Determine the [x, y] coordinate at the center of the cell enclosing the given text.  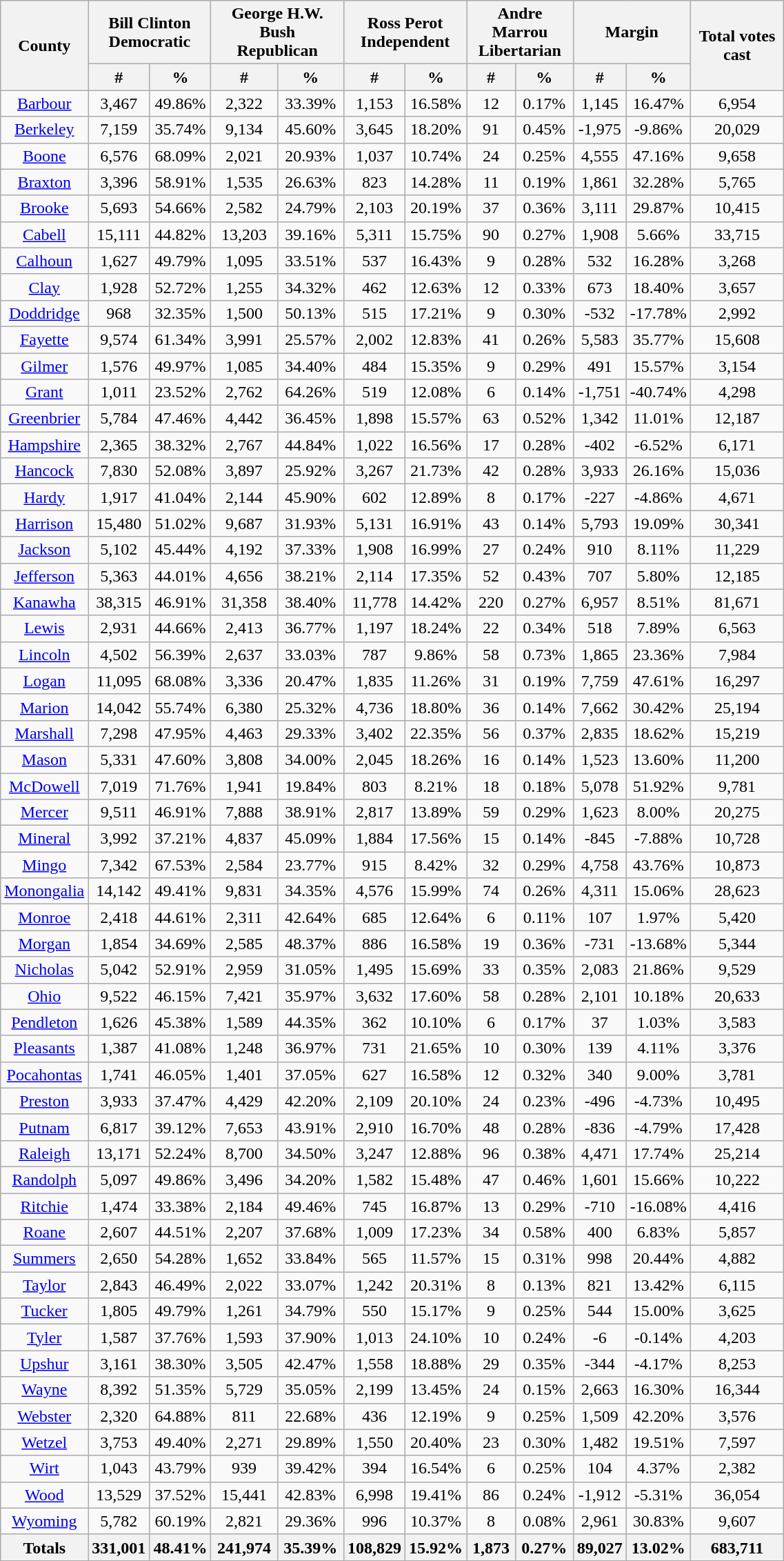
13.02% [658, 1547]
-40.74% [658, 392]
45.09% [310, 839]
42.47% [310, 1364]
-17.78% [658, 313]
56.39% [181, 655]
Mercer [44, 813]
8.11% [658, 550]
1,873 [491, 1547]
42.83% [310, 1495]
4,192 [244, 550]
4,555 [600, 156]
Hancock [44, 471]
20.19% [436, 208]
4,736 [374, 707]
1,623 [600, 813]
1,500 [244, 313]
16 [491, 759]
11,229 [737, 550]
Lincoln [44, 655]
18.26% [436, 759]
15,111 [119, 235]
787 [374, 655]
7,342 [119, 865]
33 [491, 970]
18.40% [658, 287]
25.32% [310, 707]
48 [491, 1127]
Braxton [44, 182]
1,342 [600, 419]
Wood [44, 1495]
5,344 [737, 944]
36 [491, 707]
20.93% [310, 156]
1,509 [600, 1416]
47.60% [181, 759]
15,441 [244, 1495]
31.93% [310, 524]
12.64% [436, 917]
19.51% [658, 1442]
1,043 [119, 1469]
10.37% [436, 1521]
12.19% [436, 1416]
5,765 [737, 182]
59 [491, 813]
9,574 [119, 339]
2,322 [244, 103]
1,037 [374, 156]
-6.52% [658, 445]
5.80% [658, 576]
-344 [600, 1364]
2,767 [244, 445]
-6 [600, 1338]
7,019 [119, 786]
Upshur [44, 1364]
54.28% [181, 1259]
2,083 [600, 970]
5,078 [600, 786]
42.64% [310, 917]
0.43% [544, 576]
11,778 [374, 602]
22.68% [310, 1416]
5,363 [119, 576]
31 [491, 681]
7,421 [244, 996]
7,984 [737, 655]
9,529 [737, 970]
Greenbrier [44, 419]
34.32% [310, 287]
2,931 [119, 628]
0.37% [544, 733]
71.76% [181, 786]
4,429 [244, 1101]
6,576 [119, 156]
Marshall [44, 733]
4,758 [600, 865]
30,341 [737, 524]
1,627 [119, 261]
64.88% [181, 1416]
29 [491, 1364]
1,387 [119, 1048]
Bill ClintonDemocratic [150, 32]
1,884 [374, 839]
15.92% [436, 1547]
63 [491, 419]
23 [491, 1442]
3,657 [737, 287]
34.79% [310, 1311]
Grant [44, 392]
9,831 [244, 891]
2,365 [119, 445]
673 [600, 287]
7,759 [600, 681]
1,009 [374, 1233]
0.31% [544, 1259]
12,187 [737, 419]
George H.W. BushRepublican [277, 32]
0.52% [544, 419]
29.33% [310, 733]
939 [244, 1469]
2,637 [244, 655]
33.07% [310, 1285]
15,480 [119, 524]
25.92% [310, 471]
3,402 [374, 733]
4,298 [737, 392]
1,626 [119, 1022]
49.97% [181, 366]
13.42% [658, 1285]
731 [374, 1048]
Andre MarrouLibertarian [520, 32]
3,267 [374, 471]
Mineral [44, 839]
Morgan [44, 944]
20.44% [658, 1259]
2,663 [600, 1390]
37.33% [310, 550]
67.53% [181, 865]
2,762 [244, 392]
13.60% [658, 759]
8.21% [436, 786]
436 [374, 1416]
362 [374, 1022]
Taylor [44, 1285]
4,203 [737, 1338]
2,582 [244, 208]
33.38% [181, 1206]
1,741 [119, 1075]
16.30% [658, 1390]
3,632 [374, 996]
5,097 [119, 1180]
15,608 [737, 339]
Wyoming [44, 1521]
41 [491, 339]
3,467 [119, 103]
4,311 [600, 891]
823 [374, 182]
2,382 [737, 1469]
18.24% [436, 628]
Boone [44, 156]
996 [374, 1521]
60.19% [181, 1521]
2,821 [244, 1521]
10,728 [737, 839]
484 [374, 366]
2,650 [119, 1259]
9,134 [244, 130]
Summers [44, 1259]
36,054 [737, 1495]
2,959 [244, 970]
0.18% [544, 786]
Monroe [44, 917]
-4.86% [658, 497]
3,781 [737, 1075]
532 [600, 261]
Brooke [44, 208]
16.56% [436, 445]
0.73% [544, 655]
11.26% [436, 681]
5,693 [119, 208]
1,854 [119, 944]
3,753 [119, 1442]
3,161 [119, 1364]
Webster [44, 1416]
16,344 [737, 1390]
48.37% [310, 944]
11.01% [658, 419]
-731 [600, 944]
340 [600, 1075]
519 [374, 392]
9,781 [737, 786]
15.69% [436, 970]
1,482 [600, 1442]
Kanawha [44, 602]
Marion [44, 707]
89,027 [600, 1547]
20,029 [737, 130]
-836 [600, 1127]
47.16% [658, 156]
30.42% [658, 707]
6,954 [737, 103]
44.51% [181, 1233]
36.97% [310, 1048]
Ohio [44, 996]
15.75% [436, 235]
Roane [44, 1233]
26.63% [310, 182]
47 [491, 1180]
14.28% [436, 182]
7,298 [119, 733]
23.52% [181, 392]
90 [491, 235]
4.11% [658, 1048]
Calhoun [44, 261]
220 [491, 602]
915 [374, 865]
0.08% [544, 1521]
0.34% [544, 628]
52.91% [181, 970]
86 [491, 1495]
Hardy [44, 497]
3,505 [244, 1364]
30.83% [658, 1521]
Ritchie [44, 1206]
49.46% [310, 1206]
1,589 [244, 1022]
36.45% [310, 419]
11 [491, 182]
8.51% [658, 602]
10.18% [658, 996]
6,817 [119, 1127]
10.74% [436, 156]
5.66% [658, 235]
28,623 [737, 891]
23.77% [310, 865]
29.89% [310, 1442]
34 [491, 1233]
7,653 [244, 1127]
394 [374, 1469]
34.35% [310, 891]
9.00% [658, 1075]
11,200 [737, 759]
Jefferson [44, 576]
1,145 [600, 103]
Clay [44, 287]
-227 [600, 497]
3,991 [244, 339]
54.66% [181, 208]
52.24% [181, 1153]
26.16% [658, 471]
2,311 [244, 917]
968 [119, 313]
16.70% [436, 1127]
7,830 [119, 471]
1,582 [374, 1180]
7.89% [658, 628]
35.74% [181, 130]
2,418 [119, 917]
Totals [44, 1547]
29.87% [658, 208]
2,961 [600, 1521]
6,115 [737, 1285]
15.48% [436, 1180]
0.33% [544, 287]
35.77% [658, 339]
16.54% [436, 1469]
51.35% [181, 1390]
6,957 [600, 602]
2,144 [244, 497]
56 [491, 733]
10,415 [737, 208]
16.47% [658, 103]
5,102 [119, 550]
12.63% [436, 287]
15,219 [737, 733]
10,495 [737, 1101]
107 [600, 917]
Hampshire [44, 445]
18.20% [436, 130]
21.65% [436, 1048]
Cabell [44, 235]
1,835 [374, 681]
13,171 [119, 1153]
12.88% [436, 1153]
1,587 [119, 1338]
108,829 [374, 1547]
8,253 [737, 1364]
38.21% [310, 576]
52.08% [181, 471]
Pleasants [44, 1048]
-1,975 [600, 130]
2,114 [374, 576]
20,633 [737, 996]
61.34% [181, 339]
602 [374, 497]
2,584 [244, 865]
Randolph [44, 1180]
-845 [600, 839]
51.02% [181, 524]
2,910 [374, 1127]
241,974 [244, 1547]
7,662 [600, 707]
33,715 [737, 235]
7,888 [244, 813]
1,601 [600, 1180]
43 [491, 524]
683,711 [737, 1547]
Gilmer [44, 366]
14,142 [119, 891]
3,625 [737, 1311]
45.44% [181, 550]
Mason [44, 759]
4,502 [119, 655]
5,793 [600, 524]
1.03% [658, 1022]
39.12% [181, 1127]
9,658 [737, 156]
37.21% [181, 839]
2,413 [244, 628]
15.06% [658, 891]
707 [600, 576]
44.35% [310, 1022]
2,835 [600, 733]
16.87% [436, 1206]
-16.08% [658, 1206]
17,428 [737, 1127]
3,645 [374, 130]
4,416 [737, 1206]
2,022 [244, 1285]
44.84% [310, 445]
51.92% [658, 786]
Lewis [44, 628]
6.83% [658, 1233]
34.69% [181, 944]
1,865 [600, 655]
17.23% [436, 1233]
9.86% [436, 655]
31,358 [244, 602]
12.08% [436, 392]
15.99% [436, 891]
8,392 [119, 1390]
5,782 [119, 1521]
17.56% [436, 839]
565 [374, 1259]
1,495 [374, 970]
Tucker [44, 1311]
3,576 [737, 1416]
4,576 [374, 891]
31.05% [310, 970]
16.99% [436, 550]
104 [600, 1469]
462 [374, 287]
998 [600, 1259]
33.84% [310, 1259]
25,194 [737, 707]
34.00% [310, 759]
22.35% [436, 733]
13,203 [244, 235]
3,336 [244, 681]
400 [600, 1233]
3,496 [244, 1180]
3,247 [374, 1153]
1.97% [658, 917]
2,320 [119, 1416]
550 [374, 1311]
2,817 [374, 813]
0.58% [544, 1233]
0.23% [544, 1101]
14,042 [119, 707]
7,597 [737, 1442]
Logan [44, 681]
-496 [600, 1101]
39.42% [310, 1469]
39.16% [310, 235]
16.91% [436, 524]
9,687 [244, 524]
Raleigh [44, 1153]
5,857 [737, 1233]
-402 [600, 445]
-4.17% [658, 1364]
2,199 [374, 1390]
1,261 [244, 1311]
32.28% [658, 182]
4,837 [244, 839]
37.52% [181, 1495]
3,583 [737, 1022]
50.13% [310, 313]
Mingo [44, 865]
-9.86% [658, 130]
46.05% [181, 1075]
38.91% [310, 813]
38.40% [310, 602]
Doddridge [44, 313]
Wirt [44, 1469]
46.15% [181, 996]
15.17% [436, 1311]
43.79% [181, 1469]
4,882 [737, 1259]
1,535 [244, 182]
2,607 [119, 1233]
20.10% [436, 1101]
10,222 [737, 1180]
803 [374, 786]
38,315 [119, 602]
1,153 [374, 103]
74 [491, 891]
5,784 [119, 419]
5,420 [737, 917]
2,843 [119, 1285]
23.36% [658, 655]
45.90% [310, 497]
0.15% [544, 1390]
5,729 [244, 1390]
45.60% [310, 130]
0.45% [544, 130]
-5.31% [658, 1495]
6,998 [374, 1495]
49.41% [181, 891]
17.35% [436, 576]
15,036 [737, 471]
5,331 [119, 759]
18 [491, 786]
-4.79% [658, 1127]
41.08% [181, 1048]
3,268 [737, 261]
9,522 [119, 996]
47.95% [181, 733]
43.91% [310, 1127]
2,021 [244, 156]
17.21% [436, 313]
55.74% [181, 707]
81,671 [737, 602]
11,095 [119, 681]
34.20% [310, 1180]
0.11% [544, 917]
20,275 [737, 813]
Wetzel [44, 1442]
34.50% [310, 1153]
1,095 [244, 261]
2,184 [244, 1206]
0.13% [544, 1285]
886 [374, 944]
6,171 [737, 445]
36.77% [310, 628]
19.09% [658, 524]
5,042 [119, 970]
19.84% [310, 786]
35.39% [310, 1547]
Berkeley [44, 130]
37.05% [310, 1075]
16.43% [436, 261]
Wayne [44, 1390]
2,109 [374, 1101]
17.60% [436, 996]
3,396 [119, 182]
13,529 [119, 1495]
44.66% [181, 628]
Pendleton [44, 1022]
1,652 [244, 1259]
58.91% [181, 182]
29.36% [310, 1521]
21.73% [436, 471]
9,607 [737, 1521]
14.42% [436, 602]
24.79% [310, 208]
68.08% [181, 681]
8.00% [658, 813]
544 [600, 1311]
47.61% [658, 681]
1,861 [600, 182]
Jackson [44, 550]
1,550 [374, 1442]
20.31% [436, 1285]
2,992 [737, 313]
-1,751 [600, 392]
5,311 [374, 235]
10.10% [436, 1022]
8,700 [244, 1153]
910 [600, 550]
1,242 [374, 1285]
21.86% [658, 970]
627 [374, 1075]
1,576 [119, 366]
Preston [44, 1101]
1,941 [244, 786]
1,401 [244, 1075]
33.51% [310, 261]
2,045 [374, 759]
11.57% [436, 1259]
68.09% [181, 156]
-13.68% [658, 944]
1,928 [119, 287]
4,671 [737, 497]
685 [374, 917]
13.45% [436, 1390]
1,558 [374, 1364]
35.05% [310, 1390]
1,917 [119, 497]
35.97% [310, 996]
-0.14% [658, 1338]
48.41% [181, 1547]
33.03% [310, 655]
3,154 [737, 366]
1,022 [374, 445]
0.46% [544, 1180]
-4.73% [658, 1101]
20.40% [436, 1442]
27 [491, 550]
41.04% [181, 497]
37.76% [181, 1338]
10,873 [737, 865]
4,463 [244, 733]
12,185 [737, 576]
12.89% [436, 497]
491 [600, 366]
96 [491, 1153]
Fayette [44, 339]
821 [600, 1285]
5,583 [600, 339]
1,593 [244, 1338]
1,474 [119, 1206]
15.66% [658, 1180]
13.89% [436, 813]
1,898 [374, 419]
1,085 [244, 366]
-532 [600, 313]
518 [600, 628]
49.40% [181, 1442]
Ross PerotIndependent [405, 32]
6,380 [244, 707]
12.83% [436, 339]
64.26% [310, 392]
-710 [600, 1206]
44.01% [181, 576]
7,159 [119, 130]
1,805 [119, 1311]
2,207 [244, 1233]
515 [374, 313]
25.57% [310, 339]
1,523 [600, 759]
8.42% [436, 865]
3,992 [119, 839]
6,563 [737, 628]
1,248 [244, 1048]
1,197 [374, 628]
33.39% [310, 103]
McDowell [44, 786]
Barbour [44, 103]
19.41% [436, 1495]
44.82% [181, 235]
5,131 [374, 524]
-7.88% [658, 839]
38.32% [181, 445]
0.32% [544, 1075]
Total votes cast [737, 46]
34.40% [310, 366]
2,002 [374, 339]
32.35% [181, 313]
Monongalia [44, 891]
4.37% [658, 1469]
Harrison [44, 524]
44.61% [181, 917]
17.74% [658, 1153]
2,101 [600, 996]
9,511 [119, 813]
19 [491, 944]
52 [491, 576]
17 [491, 445]
-1,912 [600, 1495]
37.68% [310, 1233]
42 [491, 471]
3,808 [244, 759]
0.38% [544, 1153]
37.47% [181, 1101]
43.76% [658, 865]
2,271 [244, 1442]
20.47% [310, 681]
1,011 [119, 392]
Putnam [44, 1127]
52.72% [181, 287]
Pocahontas [44, 1075]
811 [244, 1416]
18.80% [436, 707]
1,013 [374, 1338]
22 [491, 628]
91 [491, 130]
16.28% [658, 261]
13 [491, 1206]
Nicholas [44, 970]
24.10% [436, 1338]
3,111 [600, 208]
4,442 [244, 419]
County [44, 46]
25,214 [737, 1153]
745 [374, 1206]
47.46% [181, 419]
38.30% [181, 1364]
1,255 [244, 287]
537 [374, 261]
32 [491, 865]
45.38% [181, 1022]
4,656 [244, 576]
3,897 [244, 471]
16,297 [737, 681]
2,585 [244, 944]
4,471 [600, 1153]
37.90% [310, 1338]
18.62% [658, 733]
139 [600, 1048]
15.35% [436, 366]
331,001 [119, 1547]
3,376 [737, 1048]
Margin [632, 32]
Tyler [44, 1338]
18.88% [436, 1364]
46.49% [181, 1285]
15.00% [658, 1311]
2,103 [374, 208]
